Pinpoint the cell where the given text exists, returning its [X, Y] midpoint coordinate. 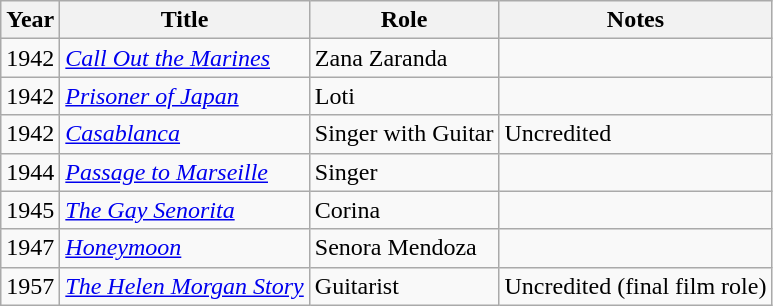
Prisoner of Japan [184, 96]
1947 [30, 248]
Loti [404, 96]
Senora Mendoza [404, 248]
Passage to Marseille [184, 172]
The Helen Morgan Story [184, 286]
Guitarist [404, 286]
Title [184, 20]
Casablanca [184, 134]
Uncredited [636, 134]
Notes [636, 20]
1957 [30, 286]
Singer [404, 172]
1945 [30, 210]
1944 [30, 172]
Zana Zaranda [404, 58]
Year [30, 20]
The Gay Senorita [184, 210]
Corina [404, 210]
Call Out the Marines [184, 58]
Honeymoon [184, 248]
Uncredited (final film role) [636, 286]
Role [404, 20]
Singer with Guitar [404, 134]
